Return the (x, y) coordinate for the center point of the cell that contains the specified text.  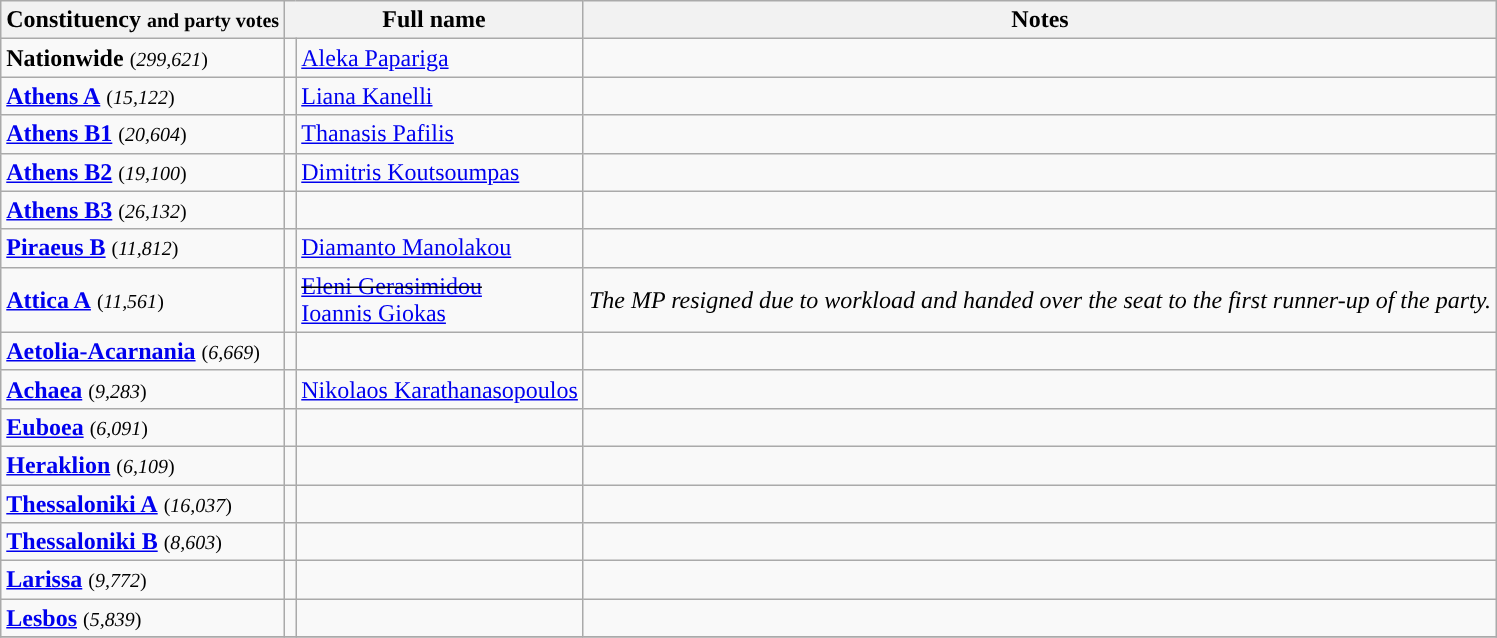
Athens B1 (20,604) (143, 134)
Aleka Papariga (440, 58)
Nationwide (299,621) (143, 58)
Athens B3 (26,132) (143, 210)
The MP resigned due to workload and handed over the seat to the first runner-up of the party. (1040, 300)
Liana Kanelli (440, 96)
Thessaloniki B (8,603) (143, 542)
Nikolaos Karathanasopoulos (440, 389)
Piraeus B (11,812) (143, 248)
Notes (1040, 20)
Euboea (6,091) (143, 427)
Heraklion (6,109) (143, 465)
Thanasis Pafilis (440, 134)
Larissa (9,772) (143, 580)
Aetolia-Acarnania (6,669) (143, 351)
Achaea (9,283) (143, 389)
Attica A (11,561) (143, 300)
Lesbos (5,839) (143, 618)
Thessaloniki A (16,037) (143, 503)
Athens A (15,122) (143, 96)
Diamanto Manolakou (440, 248)
Eleni Gerasimidou Ioannis Giokas (440, 300)
Full name (434, 20)
Constituency and party votes (143, 20)
Dimitris Koutsoumpas (440, 172)
Athens B2 (19,100) (143, 172)
